Return the (X, Y) coordinate for the center point of the cell that contains the specified text.  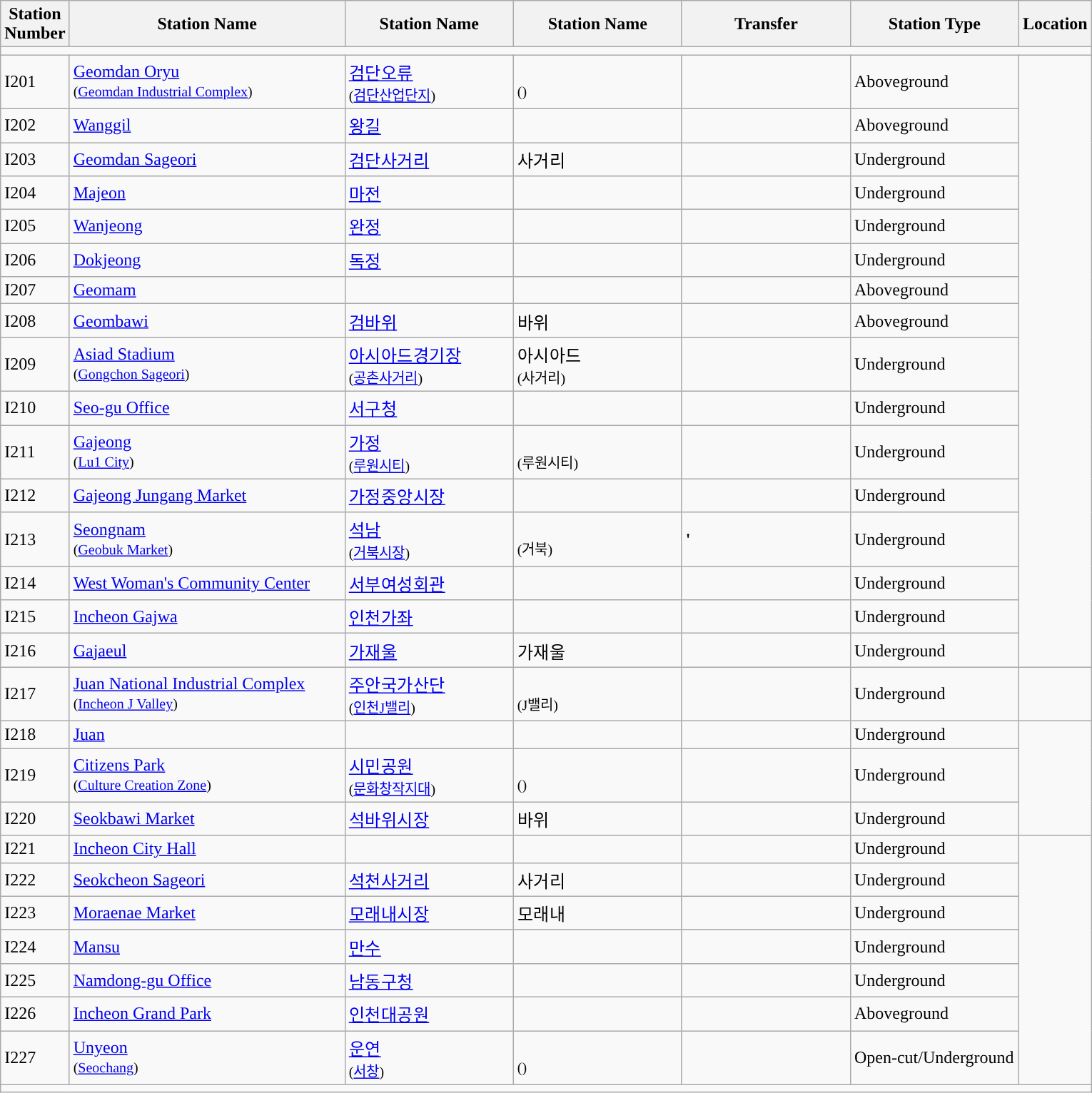
Mansu (207, 946)
I218 (35, 734)
Asiad Stadium (Gongchon Sageori) (207, 365)
운연 (서창) (429, 1057)
Geomdan Sageori (207, 160)
I215 (35, 616)
Wanjeong (207, 227)
인천대공원 (429, 1013)
' (766, 539)
I224 (35, 946)
Incheon City Hall (207, 849)
Citizens Park (Culture Creation Zone) (207, 775)
아시아드경기장 (공촌사거리) (429, 365)
검단오류 (검단산업단지) (429, 82)
Moraenae Market (207, 913)
남동구청 (429, 980)
I207 (35, 290)
Juan National Industrial Complex (Incheon J Valley) (207, 694)
Unyeon (Seochang) (207, 1057)
I205 (35, 227)
모래내시장 (429, 913)
Transfer (766, 24)
Dokjeong (207, 260)
West Woman's Community Center (207, 584)
I208 (35, 321)
시민공원 (문화창작지대) (429, 775)
검단사거리 (429, 160)
완정 (429, 227)
Namdong-gu Office (207, 980)
Station Type (934, 24)
I223 (35, 913)
Incheon Gajwa (207, 616)
(J밸리) (597, 694)
I211 (35, 452)
주안국가산단 (인천J밸리) (429, 694)
I213 (35, 539)
Geomdan Oryu (Geomdan Industrial Complex) (207, 82)
Geomam (207, 290)
(루원시티) (597, 452)
아시아드 (사거리) (597, 365)
I220 (35, 819)
I222 (35, 879)
Wanggil (207, 126)
I214 (35, 584)
Seo-gu Office (207, 408)
석천사거리 (429, 879)
왕길 (429, 126)
Seokcheon Sageori (207, 879)
석남 (거북시장) (429, 539)
모래내 (597, 913)
I206 (35, 260)
Juan (207, 734)
I221 (35, 849)
I216 (35, 651)
I202 (35, 126)
Incheon Grand Park (207, 1013)
I217 (35, 694)
I204 (35, 193)
Majeon (207, 193)
검바위 (429, 321)
가정 (루원시티) (429, 452)
서부여성회관 (429, 584)
I227 (35, 1057)
석바위시장 (429, 819)
I201 (35, 82)
StationNumber (35, 24)
마전 (429, 193)
I226 (35, 1013)
I225 (35, 980)
I219 (35, 775)
Gajaeul (207, 651)
서구청 (429, 408)
I209 (35, 365)
인천가좌 (429, 616)
Open-cut/Underground (934, 1057)
독정 (429, 260)
Location (1055, 24)
Gajeong (Lu1 City) (207, 452)
만수 (429, 946)
(거북) (597, 539)
Seokbawi Market (207, 819)
Seongnam (Geobuk Market) (207, 539)
I212 (35, 495)
Gajeong Jungang Market (207, 495)
가정중앙시장 (429, 495)
I210 (35, 408)
Geombawi (207, 321)
I203 (35, 160)
